For the text-containing cell, return its midpoint in (x, y) coordinate format. 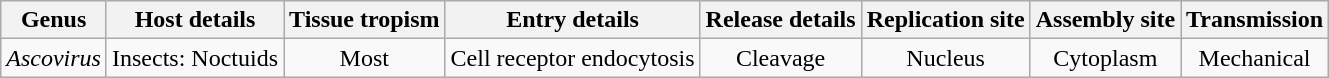
Most (365, 58)
Entry details (572, 20)
Host details (194, 20)
Cleavage (780, 58)
Cytoplasm (1105, 58)
Transmission (1255, 20)
Tissue tropism (365, 20)
Cell receptor endocytosis (572, 58)
Insects: Noctuids (194, 58)
Assembly site (1105, 20)
Mechanical (1255, 58)
Ascovirus (54, 58)
Release details (780, 20)
Replication site (946, 20)
Nucleus (946, 58)
Genus (54, 20)
